Return the [X, Y] coordinate for the center point of the cell that contains the specified text.  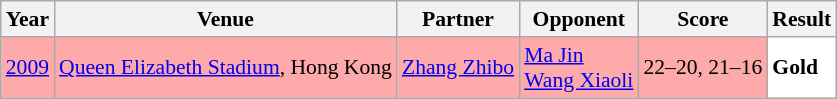
Queen Elizabeth Stadium, Hong Kong [226, 68]
Partner [458, 19]
Year [28, 19]
Result [802, 19]
Venue [226, 19]
22–20, 21–16 [702, 68]
Score [702, 19]
2009 [28, 68]
Gold [802, 68]
Ma Jin Wang Xiaoli [578, 68]
Zhang Zhibo [458, 68]
Opponent [578, 19]
